Locate the cell with the specified text and output its (x, y) center coordinate. 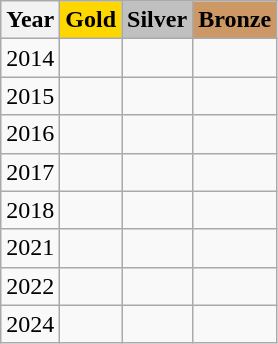
2021 (30, 248)
2022 (30, 286)
Year (30, 20)
Gold (91, 20)
2014 (30, 58)
Bronze (235, 20)
2024 (30, 324)
2016 (30, 134)
Silver (158, 20)
2018 (30, 210)
2015 (30, 96)
2017 (30, 172)
